Search for the cell housing the specified text and yield its [x, y] center coordinate. 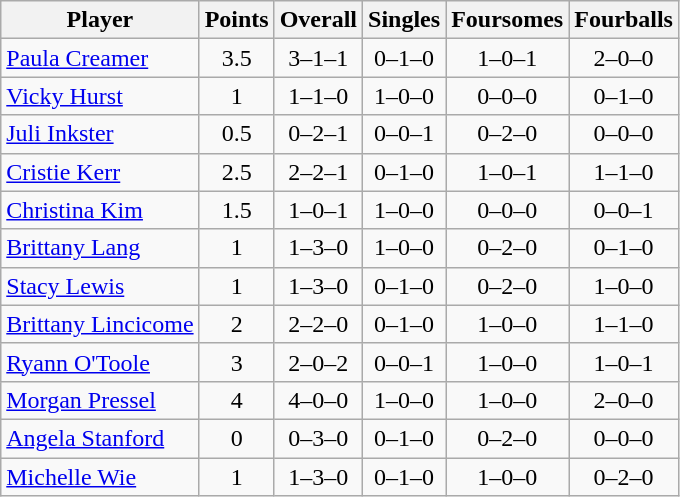
Player [100, 20]
0–2–1 [318, 134]
0–3–0 [318, 438]
Angela Stanford [100, 438]
Christina Kim [100, 210]
2 [236, 324]
3 [236, 362]
Brittany Lang [100, 248]
Overall [318, 20]
4 [236, 400]
Foursomes [508, 20]
4–0–0 [318, 400]
3–1–1 [318, 58]
Points [236, 20]
Singles [404, 20]
Juli Inkster [100, 134]
Fourballs [624, 20]
Vicky Hurst [100, 96]
Paula Creamer [100, 58]
2–2–0 [318, 324]
Cristie Kerr [100, 172]
Morgan Pressel [100, 400]
Stacy Lewis [100, 286]
0.5 [236, 134]
1.5 [236, 210]
2–2–1 [318, 172]
0 [236, 438]
Michelle Wie [100, 477]
Brittany Lincicome [100, 324]
Ryann O'Toole [100, 362]
2–0–2 [318, 362]
2.5 [236, 172]
3.5 [236, 58]
